Identify which cell holds the provided text, then report its [x, y] central coordinate. 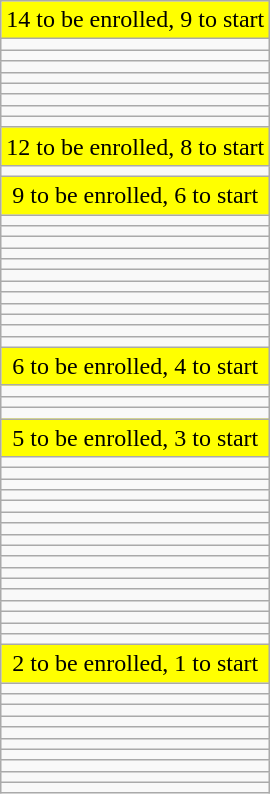
14 to be enrolled, 9 to start [136, 20]
9 to be enrolled, 6 to start [136, 195]
6 to be enrolled, 4 to start [136, 366]
12 to be enrolled, 8 to start [136, 146]
5 to be enrolled, 3 to start [136, 437]
2 to be enrolled, 1 to start [136, 664]
